Scan for the cell matching the given text and deliver its [X, Y] coordinate at center. 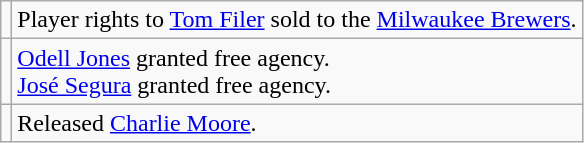
Released Charlie Moore. [297, 123]
Player rights to Tom Filer sold to the Milwaukee Brewers. [297, 20]
Odell Jones granted free agency. José Segura granted free agency. [297, 72]
